Return the [X, Y] coordinate for the center point of the cell that contains the specified text.  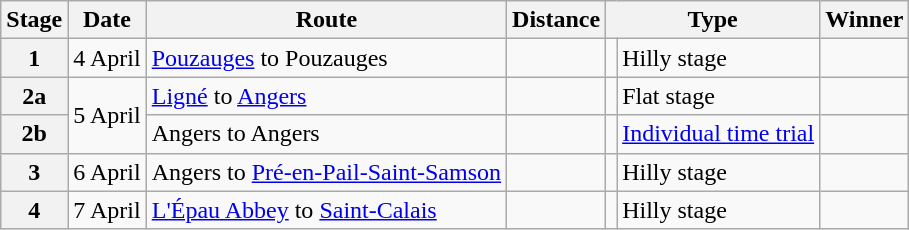
Angers to Angers [326, 134]
Type [713, 20]
2a [34, 96]
Pouzauges to Pouzauges [326, 58]
Angers to Pré-en-Pail-Saint-Samson [326, 172]
1 [34, 58]
Route [326, 20]
6 April [107, 172]
Date [107, 20]
3 [34, 172]
Individual time trial [718, 134]
4 April [107, 58]
4 [34, 210]
5 April [107, 115]
Ligné to Angers [326, 96]
7 April [107, 210]
2b [34, 134]
Stage [34, 20]
Distance [556, 20]
L'Épau Abbey to Saint-Calais [326, 210]
Winner [864, 20]
Flat stage [718, 96]
